Determine the [X, Y] coordinate at the center of the cell enclosing the given text.  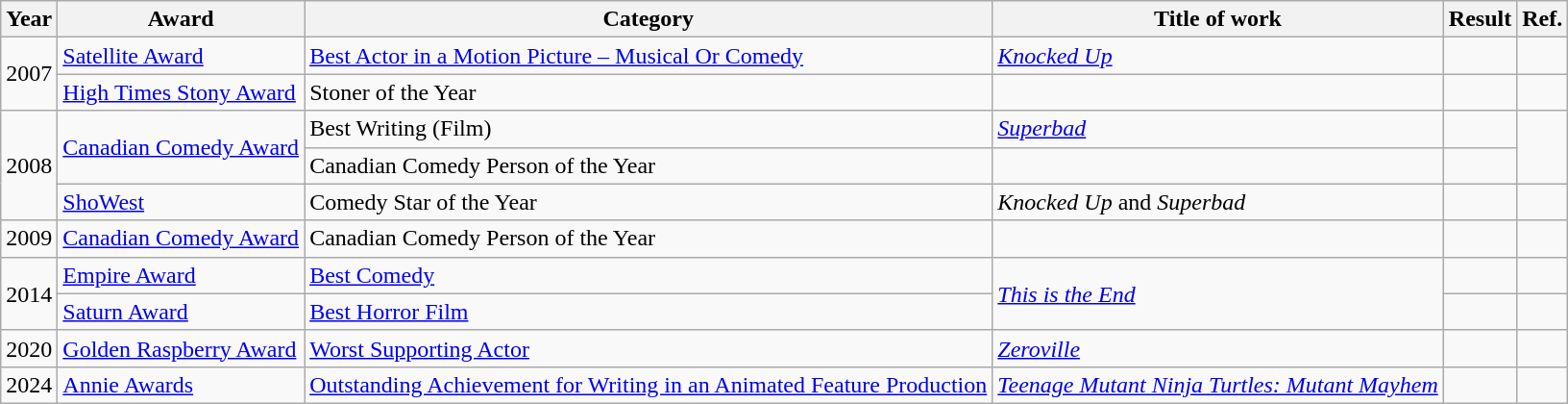
2020 [29, 348]
Comedy Star of the Year [649, 202]
Best Writing (Film) [649, 129]
Teenage Mutant Ninja Turtles: Mutant Mayhem [1218, 385]
Golden Raspberry Award [181, 348]
Result [1480, 19]
Best Actor in a Motion Picture – Musical Or Comedy [649, 56]
High Times Stony Award [181, 92]
Superbad [1218, 129]
Satellite Award [181, 56]
Stoner of the Year [649, 92]
2024 [29, 385]
Best Comedy [649, 275]
Best Horror Film [649, 312]
Empire Award [181, 275]
Zeroville [1218, 348]
This is the End [1218, 293]
Knocked Up and Superbad [1218, 202]
Year [29, 19]
Award [181, 19]
2009 [29, 239]
Saturn Award [181, 312]
Category [649, 19]
Annie Awards [181, 385]
Title of work [1218, 19]
Ref. [1543, 19]
Worst Supporting Actor [649, 348]
2014 [29, 293]
Outstanding Achievement for Writing in an Animated Feature Production [649, 385]
2007 [29, 74]
Knocked Up [1218, 56]
2008 [29, 165]
ShoWest [181, 202]
